Extract the [x, y] coordinate from the center of the cell holding the provided text.  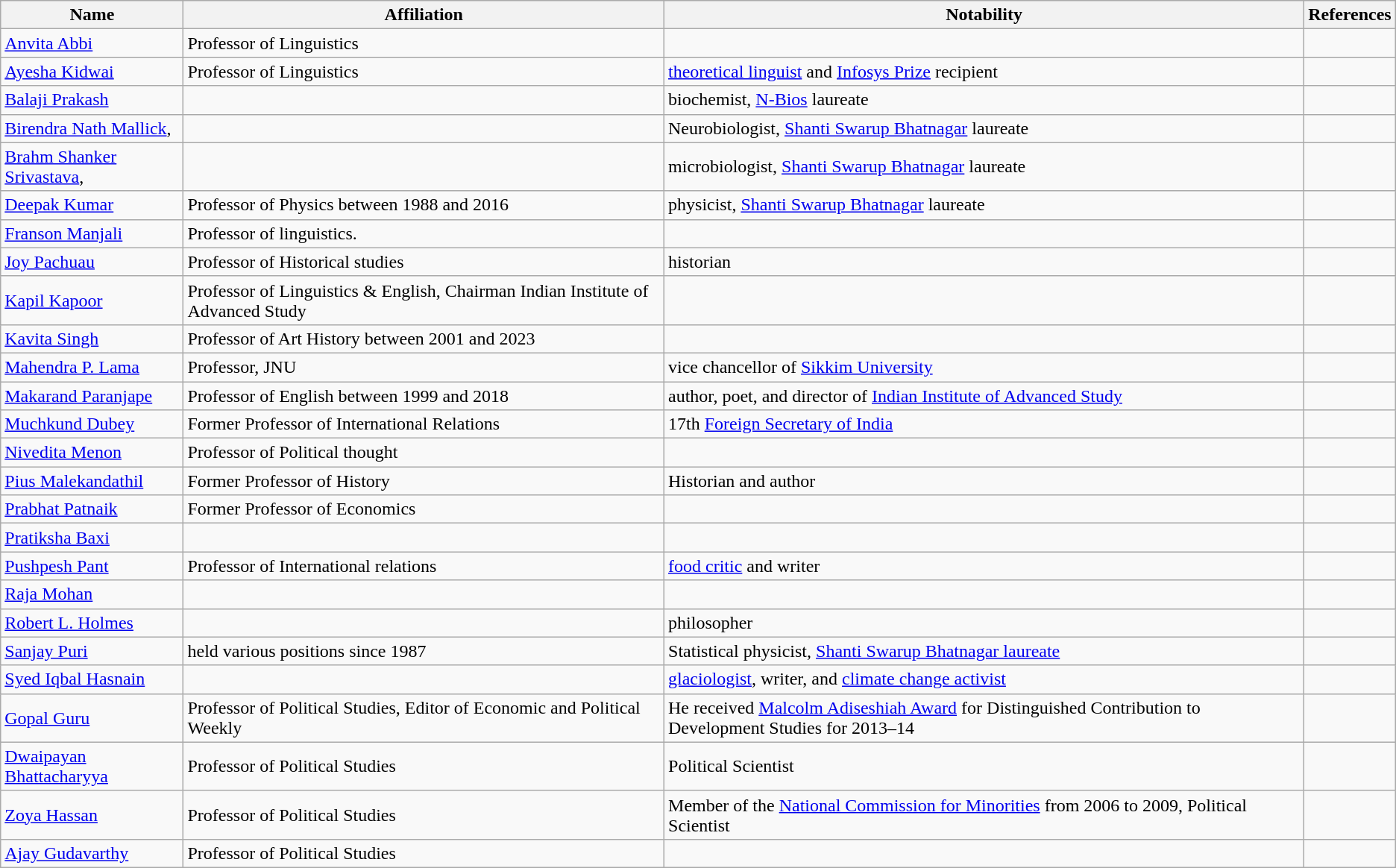
Affiliation [424, 15]
Former Professor of History [424, 481]
Syed Iqbal Hasnain [92, 679]
Professor of linguistics. [424, 233]
Professor of Political Studies, Editor of Economic and Political Weekly [424, 717]
Notability [984, 15]
Pius Malekandathil [92, 481]
physicist, Shanti Swarup Bhatnagar laureate [984, 205]
Pratiksha Baxi [92, 538]
Pushpesh Pant [92, 566]
Brahm Shanker Srivastava, [92, 167]
Birendra Nath Mallick, [92, 128]
held various positions since 1987 [424, 651]
author, poet, and director of Indian Institute of Advanced Study [984, 396]
Former Professor of Economics [424, 509]
Statistical physicist, Shanti Swarup Bhatnagar laureate [984, 651]
Historian and author [984, 481]
historian [984, 262]
Professor of Historical studies [424, 262]
Sanjay Puri [92, 651]
Nivedita Menon [92, 453]
Zoya Hassan [92, 814]
Kapil Kapoor [92, 300]
Raja Mohan [92, 594]
Gopal Guru [92, 717]
Ayesha Kidwai [92, 72]
Muchkund Dubey [92, 424]
Mahendra P. Lama [92, 367]
Balaji Prakash [92, 100]
Joy Pachuau [92, 262]
Deepak Kumar [92, 205]
Professor of Political thought [424, 453]
Anvita Abbi [92, 43]
Makarand Paranjape [92, 396]
microbiologist, Shanti Swarup Bhatnagar laureate [984, 167]
Prabhat Patnaik [92, 509]
He received Malcolm Adiseshiah Award for Distinguished Contribution to Development Studies for 2013–14 [984, 717]
Professor of Art History between 2001 and 2023 [424, 339]
Kavita Singh [92, 339]
vice chancellor of Sikkim University [984, 367]
Ajay Gudavarthy [92, 853]
philosopher [984, 623]
References [1350, 15]
theoretical linguist and Infosys Prize recipient [984, 72]
Professor of International relations [424, 566]
Franson Manjali [92, 233]
Professor of Linguistics & English, Chairman Indian Institute of Advanced Study [424, 300]
Robert L. Holmes [92, 623]
Professor of Physics between 1988 and 2016 [424, 205]
Dwaipayan Bhattacharyya [92, 767]
Former Professor of International Relations [424, 424]
17th Foreign Secretary of India [984, 424]
Professor, JNU [424, 367]
Member of the National Commission for Minorities from 2006 to 2009, Political Scientist [984, 814]
biochemist, N-Bios laureate [984, 100]
glaciologist, writer, and climate change activist [984, 679]
Professor of English between 1999 and 2018 [424, 396]
Name [92, 15]
food critic and writer [984, 566]
Neurobiologist, Shanti Swarup Bhatnagar laureate [984, 128]
Political Scientist [984, 767]
